Identify which cell holds the provided text, then report its (x, y) central coordinate. 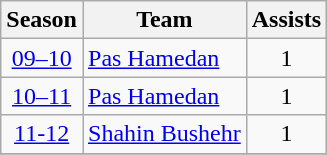
10–11 (42, 96)
Shahin Bushehr (164, 134)
09–10 (42, 58)
Season (42, 20)
Team (164, 20)
Assists (286, 20)
11-12 (42, 134)
